Determine the [X, Y] coordinate at the center of the cell enclosing the given text.  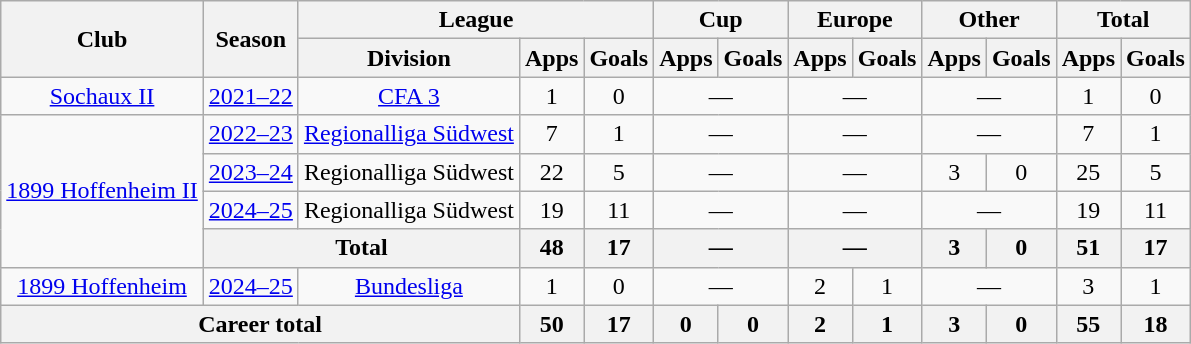
18 [1156, 324]
50 [551, 324]
Other [989, 20]
1899 Hoffenheim [102, 286]
Cup [721, 20]
48 [551, 248]
1899 Hoffenheim II [102, 191]
Division [408, 58]
2021–22 [250, 96]
22 [551, 172]
2023–24 [250, 172]
Sochaux II [102, 96]
Career total [260, 324]
Club [102, 39]
League [476, 20]
CFA 3 [408, 96]
25 [1088, 172]
Bundesliga [408, 286]
Season [250, 39]
2022–23 [250, 134]
Europe [855, 20]
55 [1088, 324]
51 [1088, 248]
